Locate the cell with the specified text and output its [x, y] center coordinate. 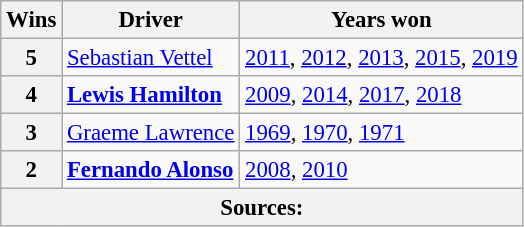
Years won [382, 20]
5 [32, 58]
4 [32, 95]
3 [32, 133]
Fernando Alonso [151, 170]
Sebastian Vettel [151, 58]
1969, 1970, 1971 [382, 133]
2 [32, 170]
Sources: [262, 208]
2008, 2010 [382, 170]
Driver [151, 20]
Lewis Hamilton [151, 95]
Wins [32, 20]
Graeme Lawrence [151, 133]
2009, 2014, 2017, 2018 [382, 95]
2011, 2012, 2013, 2015, 2019 [382, 58]
